From the cell containing the given text, extract its center point as (x, y) coordinate. 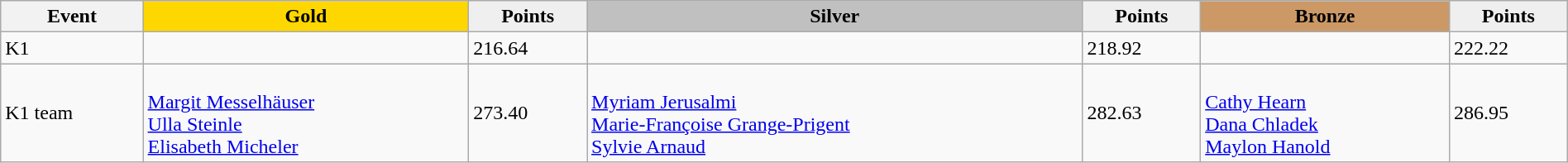
286.95 (1508, 113)
Myriam JerusalmiMarie-Françoise Grange-PrigentSylvie Arnaud (835, 113)
Gold (306, 17)
Silver (835, 17)
222.22 (1508, 48)
K1 (72, 48)
Margit MesselhäuserUlla SteinleElisabeth Micheler (306, 113)
Cathy HearnDana ChladekMaylon Hanold (1325, 113)
K1 team (72, 113)
216.64 (528, 48)
282.63 (1141, 113)
Event (72, 17)
273.40 (528, 113)
Bronze (1325, 17)
218.92 (1141, 48)
